Search for the cell housing the specified text and yield its [X, Y] center coordinate. 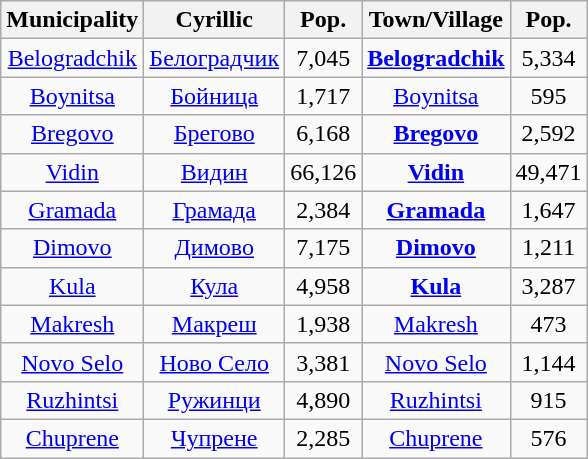
49,471 [548, 172]
Брегово [214, 134]
Димово [214, 248]
Видин [214, 172]
4,958 [324, 286]
6,168 [324, 134]
595 [548, 96]
Грамада [214, 210]
Бойница [214, 96]
Ружинци [214, 400]
2,285 [324, 438]
66,126 [324, 172]
915 [548, 400]
1,144 [548, 362]
576 [548, 438]
3,287 [548, 286]
2,384 [324, 210]
7,045 [324, 58]
Cyrillic [214, 20]
5,334 [548, 58]
473 [548, 324]
Белоградчик [214, 58]
3,381 [324, 362]
4,890 [324, 400]
Ново Село [214, 362]
Чупрене [214, 438]
1,211 [548, 248]
2,592 [548, 134]
1,938 [324, 324]
1,717 [324, 96]
Кула [214, 286]
Town/Village [436, 20]
Municipality [72, 20]
7,175 [324, 248]
1,647 [548, 210]
Макреш [214, 324]
